From the cell containing the given text, extract its center point as [x, y] coordinate. 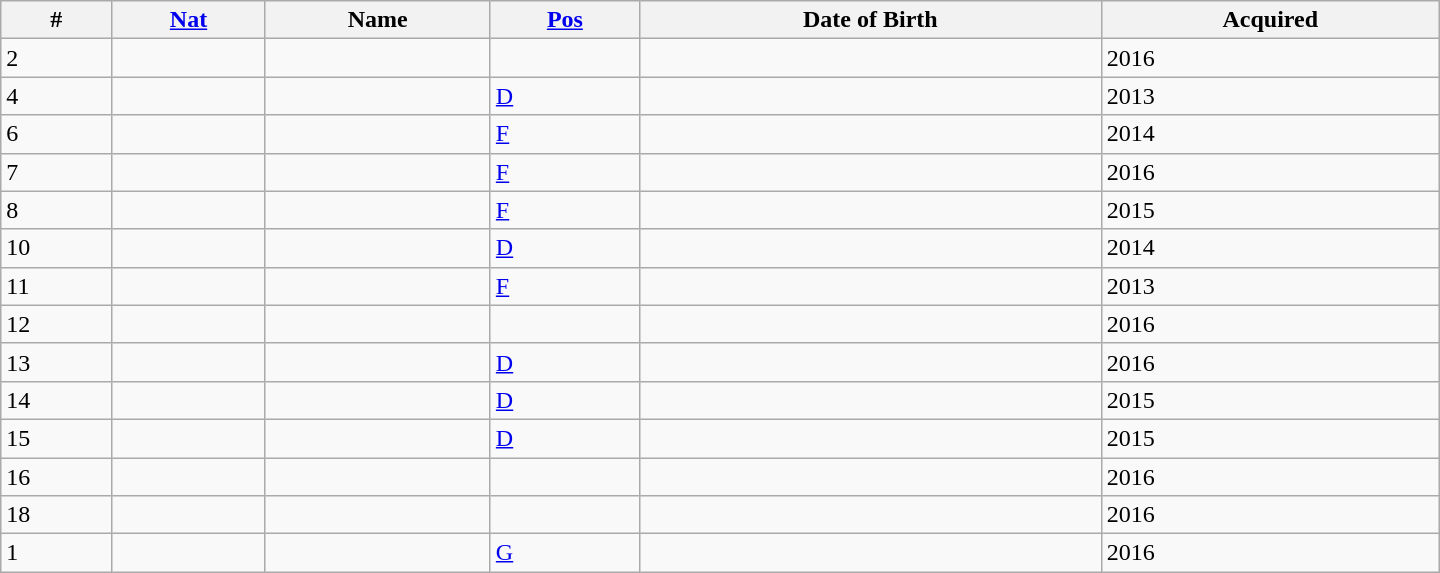
Name [378, 20]
Acquired [1270, 20]
13 [56, 362]
8 [56, 210]
G [564, 553]
2 [56, 58]
18 [56, 515]
6 [56, 134]
# [56, 20]
10 [56, 248]
7 [56, 172]
16 [56, 477]
1 [56, 553]
Nat [188, 20]
4 [56, 96]
14 [56, 400]
Pos [564, 20]
12 [56, 324]
11 [56, 286]
Date of Birth [870, 20]
15 [56, 438]
